For the text-containing cell, return its midpoint in (x, y) coordinate format. 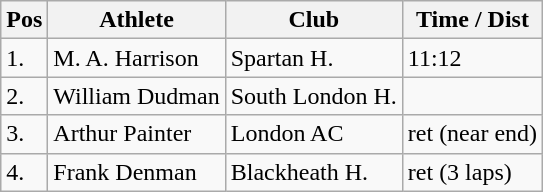
2. (24, 96)
Time / Dist (472, 20)
3. (24, 134)
ret (near end) (472, 134)
Frank Denman (136, 172)
Arthur Painter (136, 134)
South London H. (314, 96)
Athlete (136, 20)
Pos (24, 20)
1. (24, 58)
4. (24, 172)
Spartan H. (314, 58)
William Dudman (136, 96)
London AC (314, 134)
M. A. Harrison (136, 58)
11:12 (472, 58)
ret (3 laps) (472, 172)
Club (314, 20)
Blackheath H. (314, 172)
